Locate the cell with the specified text and output its [x, y] center coordinate. 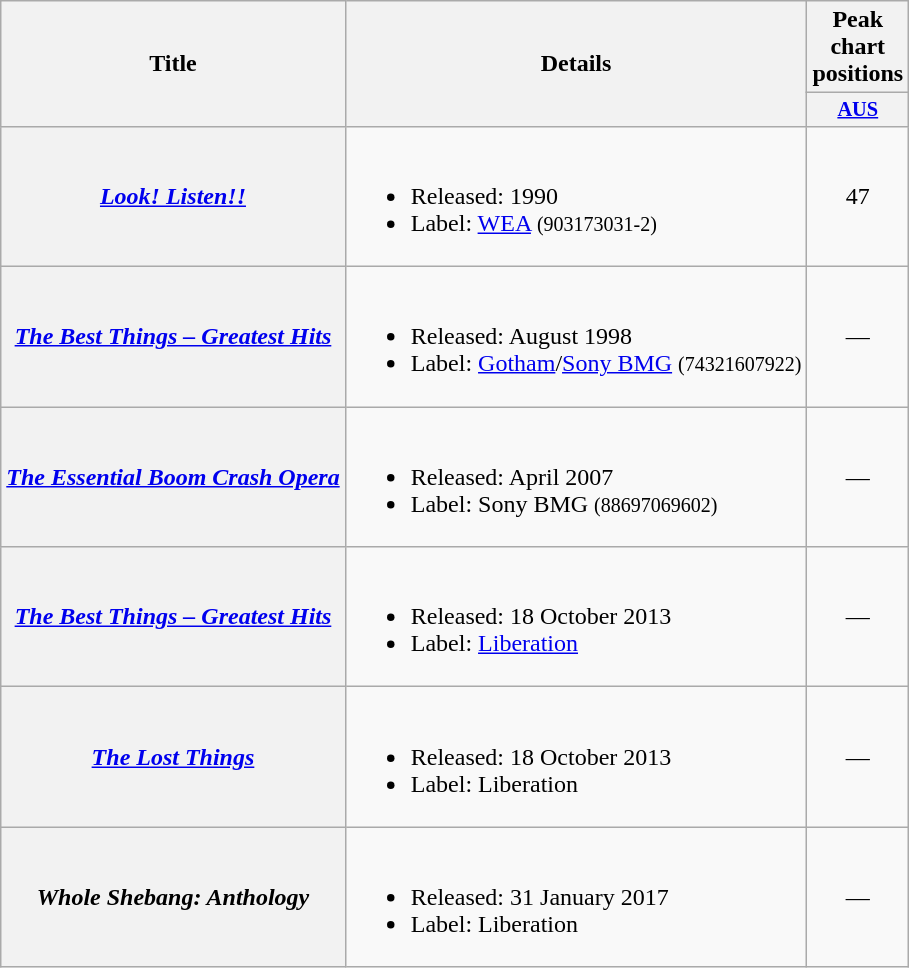
AUS [858, 110]
Released: 1990Label: WEA (903173031-2) [576, 196]
Title [173, 64]
Peak chart positions [858, 47]
47 [858, 196]
The Essential Boom Crash Opera [173, 477]
Look! Listen!! [173, 196]
Released: August 1998Label: Gotham/Sony BMG (74321607922) [576, 337]
The Lost Things [173, 757]
Released: April 2007Label: Sony BMG (88697069602) [576, 477]
Details [576, 64]
Whole Shebang: Anthology [173, 897]
Released: 31 January 2017Label: Liberation [576, 897]
